For the text-containing cell, return its midpoint in [X, Y] coordinate format. 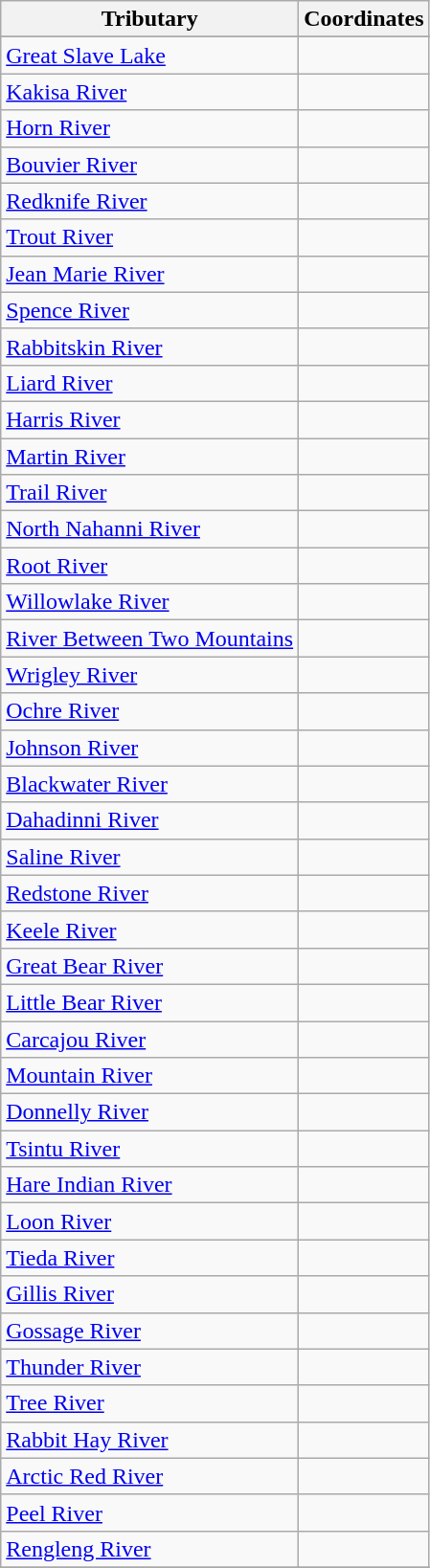
River Between Two Mountains [149, 638]
Trout River [149, 237]
Willowlake River [149, 602]
Trail River [149, 493]
Liard River [149, 383]
Bouvier River [149, 165]
Johnson River [149, 748]
Tsintu River [149, 1149]
Rabbitskin River [149, 347]
Dahadinni River [149, 820]
Tieda River [149, 1258]
Ochre River [149, 711]
Donnelly River [149, 1112]
Arctic Red River [149, 1476]
Jean Marie River [149, 274]
Tributary [149, 19]
Redknife River [149, 201]
Harris River [149, 419]
Coordinates [364, 19]
Gossage River [149, 1331]
Little Bear River [149, 1002]
Root River [149, 566]
Loon River [149, 1221]
Redstone River [149, 893]
Kakisa River [149, 92]
Gillis River [149, 1294]
Thunder River [149, 1367]
Hare Indian River [149, 1185]
Keele River [149, 930]
Mountain River [149, 1076]
Blackwater River [149, 784]
Saline River [149, 857]
Great Bear River [149, 966]
Martin River [149, 457]
Tree River [149, 1403]
Rengleng River [149, 1549]
Carcajou River [149, 1039]
Spence River [149, 310]
Peel River [149, 1512]
North Nahanni River [149, 529]
Rabbit Hay River [149, 1440]
Great Slave Lake [149, 56]
Horn River [149, 128]
Wrigley River [149, 675]
